Return [x, y] of the center of cell containing provided text 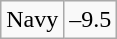
Navy [32, 19]
–9.5 [90, 19]
